Provide the [X, Y] coordinate of the cell's center where the given text is located.  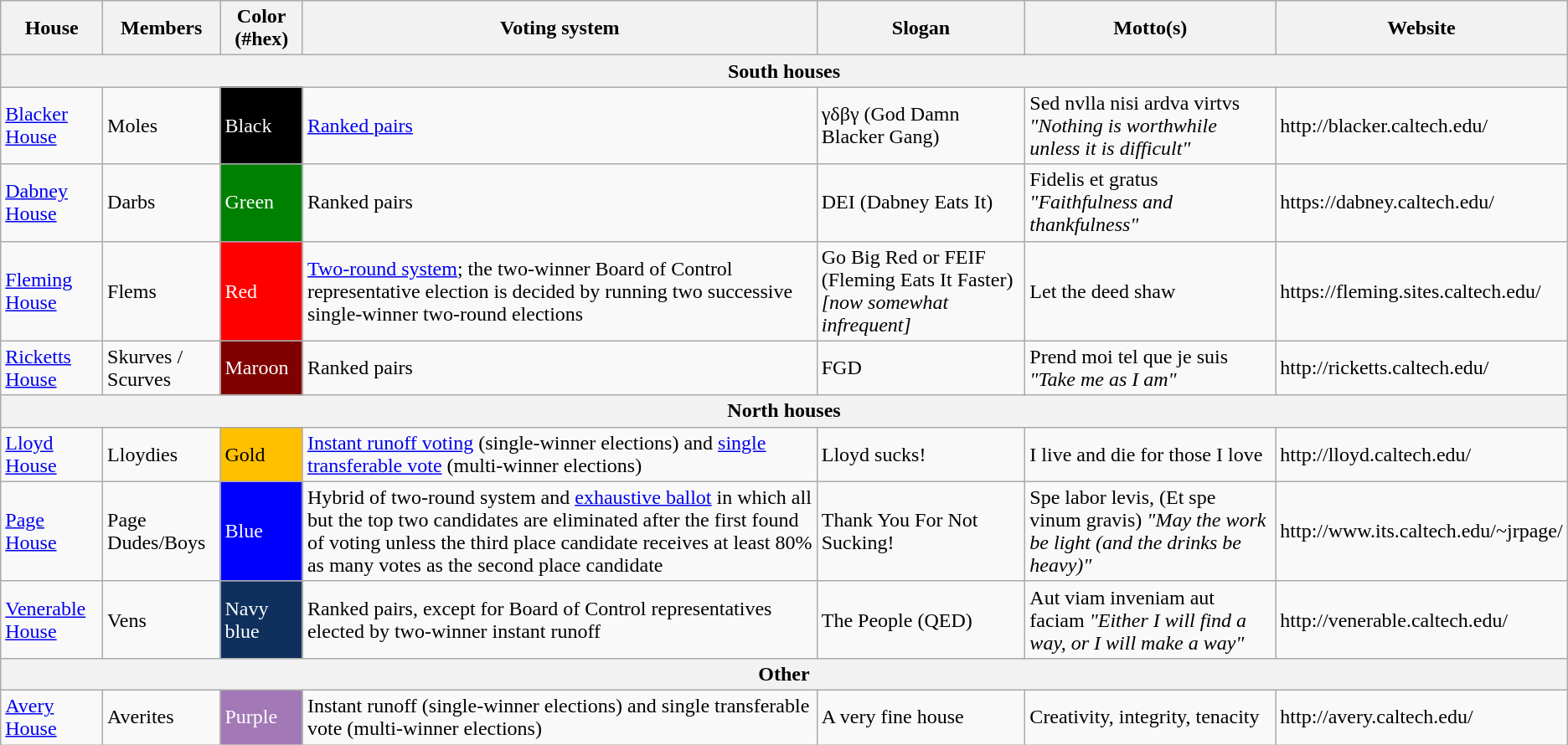
Other [784, 674]
Members [162, 28]
Ricketts House [52, 368]
Page House [52, 531]
Lloyd sucks! [921, 454]
Maroon [261, 368]
http://blacker.caltech.edu/ [1421, 126]
Lloyd House [52, 454]
Voting system [560, 28]
http://ricketts.caltech.edu/ [1421, 368]
Green [261, 203]
https://dabney.caltech.edu/ [1421, 203]
Fidelis et gratus "Faithfulness and thankfulness" [1151, 203]
DEI (Dabney Eats It) [921, 203]
http://venerable.caltech.edu/ [1421, 619]
Skurves / Scurves [162, 368]
Creativity, integrity, tenacity [1151, 717]
Let the deed shaw [1151, 291]
Ranked pairs, except for Board of Control representatives elected by two-winner instant runoff [560, 619]
Website [1421, 28]
Blacker House [52, 126]
Navy blue [261, 619]
Go Big Red or FEIF (Fleming Eats It Faster) [now somewhat infrequent] [921, 291]
Two-round system; the two-winner Board of Control representative election is decided by running two successive single-winner two-round elections [560, 291]
Vens [162, 619]
Aut viam inveniam aut faciam "Either I will find a way, or I will make a way" [1151, 619]
A very fine house [921, 717]
Red [261, 291]
House [52, 28]
Avery House [52, 717]
Spe labor levis, (Et spe vinum gravis) "May the work be light (and the drinks be heavy)" [1151, 531]
Moles [162, 126]
Averites [162, 717]
Instant runoff (single-winner elections) and single transferable vote (multi-winner elections) [560, 717]
The People (QED) [921, 619]
Color (#hex) [261, 28]
https://fleming.sites.caltech.edu/ [1421, 291]
Motto(s) [1151, 28]
Black [261, 126]
FGD [921, 368]
Lloydies [162, 454]
Venerable House [52, 619]
http://avery.caltech.edu/ [1421, 717]
North houses [784, 411]
Dabney House [52, 203]
Slogan [921, 28]
Prend moi tel que je suis "Take me as I am" [1151, 368]
Darbs [162, 203]
South houses [784, 71]
I live and die for those I love [1151, 454]
Sed nvlla nisi ardva virtvs "Nothing is worthwhile unless it is difficult" [1151, 126]
Flems [162, 291]
Fleming House [52, 291]
Gold [261, 454]
Instant runoff voting (single-winner elections) and single transferable vote (multi-winner elections) [560, 454]
Blue [261, 531]
Thank You For Not Sucking! [921, 531]
γδβγ (God Damn Blacker Gang) [921, 126]
http://www.its.caltech.edu/~jrpage/ [1421, 531]
Purple [261, 717]
Page Dudes/Boys [162, 531]
http://lloyd.caltech.edu/ [1421, 454]
